Provide the (x, y) coordinate of the cell's center where the given text is located.  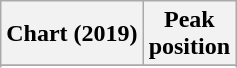
Peakposition (189, 34)
Chart (2019) (72, 34)
